Search for the cell housing the specified text and yield its (x, y) center coordinate. 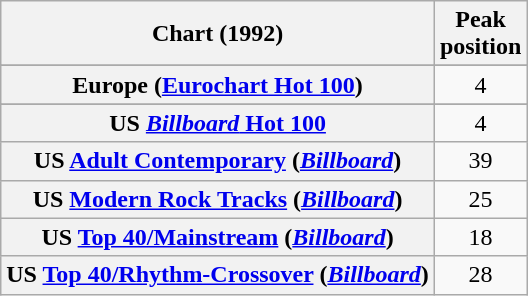
US Modern Rock Tracks (Billboard) (218, 199)
Europe (Eurochart Hot 100) (218, 85)
25 (480, 199)
US Adult Contemporary (Billboard) (218, 161)
Peakposition (480, 34)
39 (480, 161)
US Top 40/Rhythm-Crossover (Billboard) (218, 275)
US Top 40/Mainstream (Billboard) (218, 237)
28 (480, 275)
Chart (1992) (218, 34)
US Billboard Hot 100 (218, 123)
18 (480, 237)
